Search for the cell housing the specified text and yield its [x, y] center coordinate. 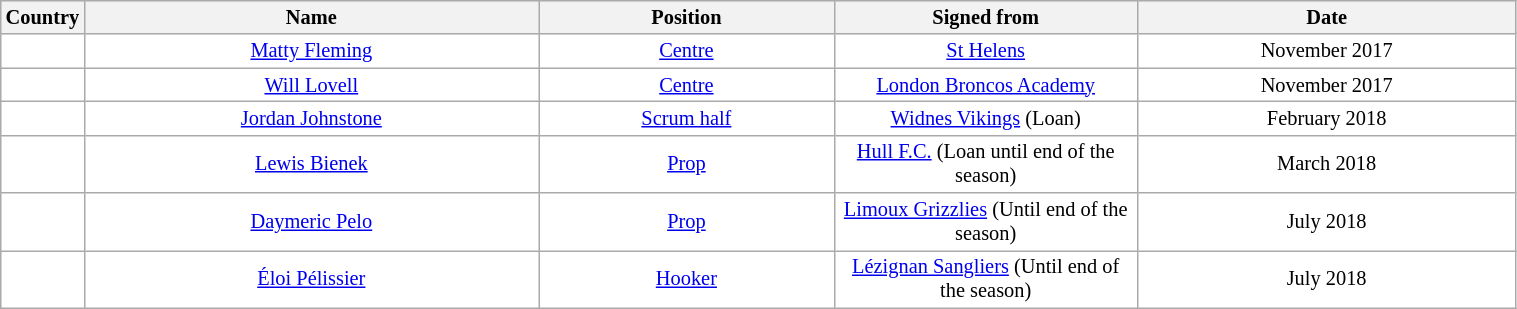
Hooker [687, 279]
March 2018 [1326, 164]
Daymeric Pelo [312, 222]
Matty Fleming [312, 51]
Widnes Vikings (Loan) [986, 118]
London Broncos Academy [986, 85]
Country [42, 17]
Limoux Grizzlies (Until end of the season) [986, 222]
Date [1326, 17]
Will Lovell [312, 85]
Hull F.C. (Loan until end of the season) [986, 164]
Lewis Bienek [312, 164]
Lézignan Sangliers (Until end of the season) [986, 279]
St Helens [986, 51]
Scrum half [687, 118]
Name [312, 17]
Position [687, 17]
Éloi Pélissier [312, 279]
Jordan Johnstone [312, 118]
February 2018 [1326, 118]
Signed from [986, 17]
